Return the [x, y] coordinate for the center point of the cell that contains the specified text.  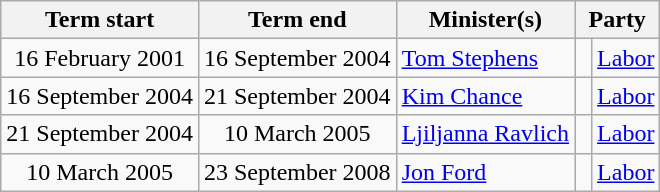
Party [616, 20]
Ljiljanna Ravlich [485, 134]
16 February 2001 [100, 58]
Term end [297, 20]
Kim Chance [485, 96]
Minister(s) [485, 20]
Term start [100, 20]
Jon Ford [485, 172]
23 September 2008 [297, 172]
Tom Stephens [485, 58]
